Identify which cell holds the provided text, then report its [X, Y] central coordinate. 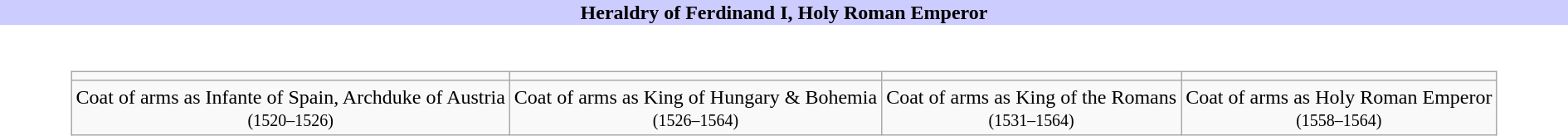
Coat of arms as King of Hungary & Bohemia(1526–1564) [695, 108]
Coat of arms as King of the Romans(1531–1564) [1032, 108]
Heraldry of Ferdinand I, Holy Roman Emperor [784, 12]
Coat of arms as Infante of Spain, Archduke of Austria(1520–1526) [290, 108]
Coat of arms as Holy Roman Emperor(1558–1564) [1339, 108]
